Determine the [X, Y] coordinate at the center of the cell enclosing the given text.  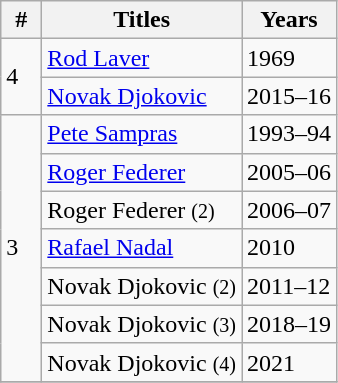
2018–19 [290, 324]
Novak Djokovic [142, 96]
1993–94 [290, 134]
Novak Djokovic (2) [142, 286]
2011–12 [290, 286]
Novak Djokovic (3) [142, 324]
1969 [290, 58]
Years [290, 20]
Novak Djokovic (4) [142, 362]
2015–16 [290, 96]
2006–07 [290, 210]
Roger Federer [142, 172]
2005–06 [290, 172]
Pete Sampras [142, 134]
Titles [142, 20]
Rod Laver [142, 58]
Roger Federer (2) [142, 210]
4 [22, 77]
3 [22, 248]
Rafael Nadal [142, 248]
2021 [290, 362]
2010 [290, 248]
# [22, 20]
